For the text-containing cell, return its midpoint in (x, y) coordinate format. 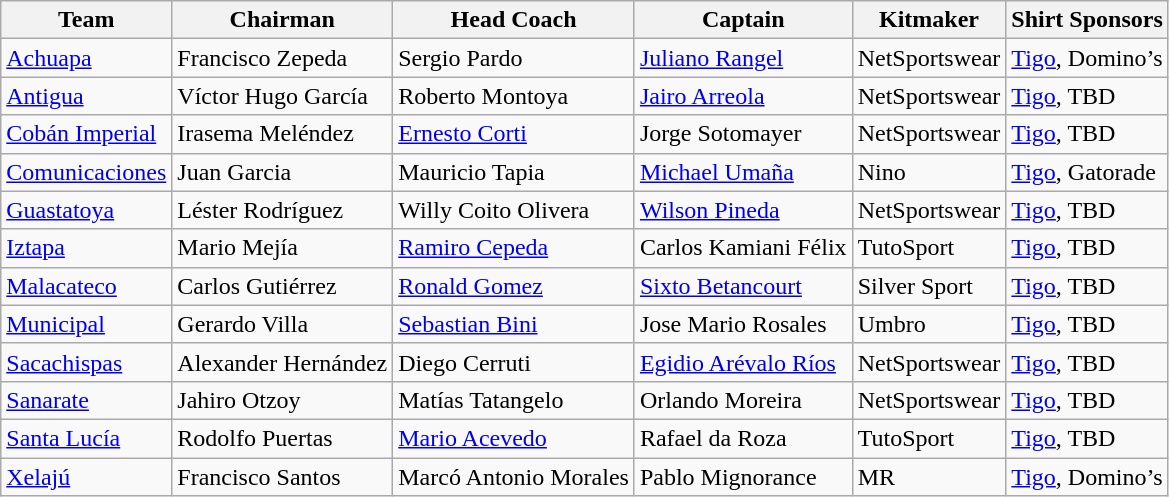
Xelajú (86, 477)
Guastatoya (86, 210)
Comunicaciones (86, 172)
Shirt Sponsors (1087, 20)
Sixto Betancourt (743, 286)
Malacateco (86, 286)
Gerardo Villa (282, 324)
Mauricio Tapia (514, 172)
Achuapa (86, 58)
MR (929, 477)
Marcó Antonio Morales (514, 477)
Juliano Rangel (743, 58)
Sacachispas (86, 362)
Chairman (282, 20)
Antigua (86, 96)
Francisco Santos (282, 477)
Matías Tatangelo (514, 400)
Silver Sport (929, 286)
Juan Garcia (282, 172)
Francisco Zepeda (282, 58)
Jahiro Otzoy (282, 400)
Wilson Pineda (743, 210)
Ronald Gomez (514, 286)
Municipal (86, 324)
Michael Umaña (743, 172)
Team (86, 20)
Carlos Gutiérrez (282, 286)
Ramiro Cepeda (514, 248)
Jorge Sotomayer (743, 134)
Tigo, Gatorade (1087, 172)
Kitmaker (929, 20)
Umbro (929, 324)
Ernesto Corti (514, 134)
Sanarate (86, 400)
Mario Acevedo (514, 438)
Jairo Arreola (743, 96)
Alexander Hernández (282, 362)
Head Coach (514, 20)
Rafael da Roza (743, 438)
Nino (929, 172)
Pablo Mignorance (743, 477)
Roberto Montoya (514, 96)
Willy Coito Olivera (514, 210)
Cobán Imperial (86, 134)
Iztapa (86, 248)
Captain (743, 20)
Egidio Arévalo Ríos (743, 362)
Orlando Moreira (743, 400)
Víctor Hugo García (282, 96)
Santa Lucía (86, 438)
Léster Rodríguez (282, 210)
Jose Mario Rosales (743, 324)
Rodolfo Puertas (282, 438)
Irasema Meléndez (282, 134)
Sergio Pardo (514, 58)
Mario Mejía (282, 248)
Carlos Kamiani Félix (743, 248)
Diego Cerruti (514, 362)
Sebastian Bini (514, 324)
